Return [X, Y] of the center of cell containing provided text 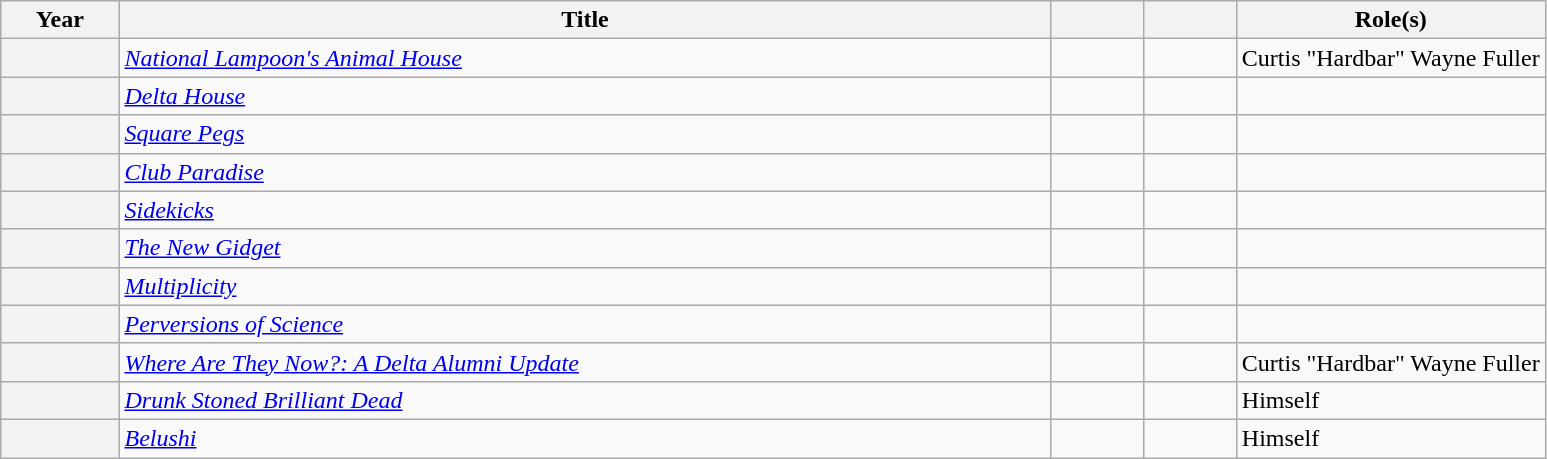
Square Pegs [585, 134]
Club Paradise [585, 172]
Multiplicity [585, 286]
Drunk Stoned Brilliant Dead [585, 400]
Sidekicks [585, 210]
Year [60, 20]
Title [585, 20]
Role(s) [1390, 20]
National Lampoon's Animal House [585, 58]
Perversions of Science [585, 324]
Belushi [585, 438]
Where Are They Now?: A Delta Alumni Update [585, 362]
The New Gidget [585, 248]
Delta House [585, 96]
